Identify which cell holds the provided text, then report its (x, y) central coordinate. 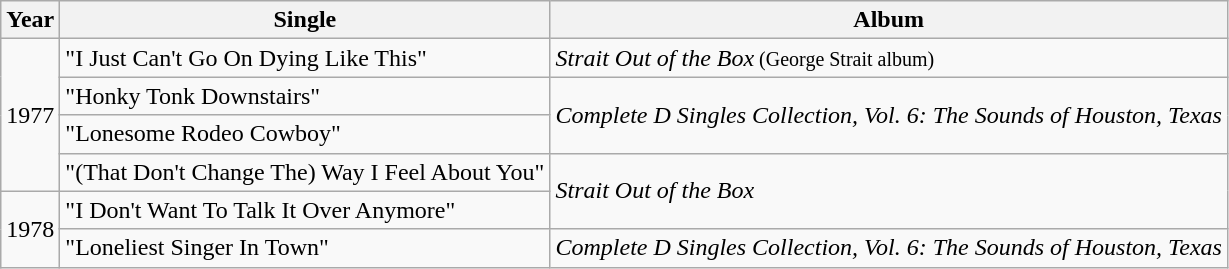
"Loneliest Singer In Town" (305, 248)
1977 (30, 115)
Album (888, 20)
Strait Out of the Box (George Strait album) (888, 58)
"(That Don't Change The) Way I Feel About You" (305, 172)
"I Just Can't Go On Dying Like This" (305, 58)
Year (30, 20)
Strait Out of the Box (888, 191)
"Lonesome Rodeo Cowboy" (305, 134)
"Honky Tonk Downstairs" (305, 96)
1978 (30, 229)
"I Don't Want To Talk It Over Anymore" (305, 210)
Single (305, 20)
